Output the [X, Y] coordinate of the center of the cell containing the given text.  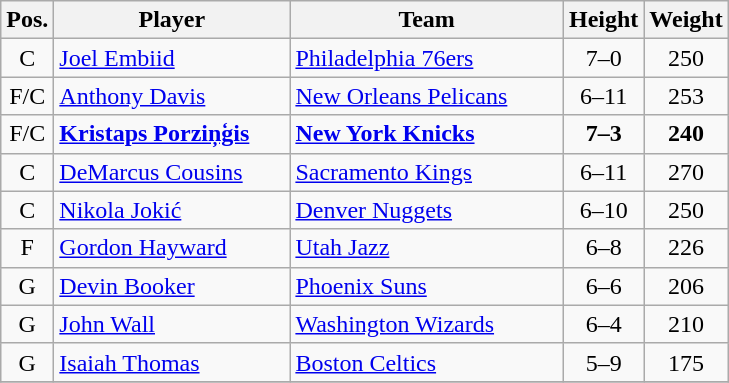
Phoenix Suns [427, 286]
240 [686, 134]
Utah Jazz [427, 248]
DeMarcus Cousins [172, 172]
253 [686, 96]
6–10 [603, 210]
7–0 [603, 58]
Denver Nuggets [427, 210]
Boston Celtics [427, 362]
7–3 [603, 134]
Isaiah Thomas [172, 362]
226 [686, 248]
Height [603, 20]
6–8 [603, 248]
Joel Embiid [172, 58]
Player [172, 20]
Gordon Hayward [172, 248]
175 [686, 362]
270 [686, 172]
206 [686, 286]
Sacramento Kings [427, 172]
210 [686, 324]
F [28, 248]
Weight [686, 20]
Devin Booker [172, 286]
John Wall [172, 324]
New Orleans Pelicans [427, 96]
5–9 [603, 362]
Pos. [28, 20]
Kristaps Porziņģis [172, 134]
Nikola Jokić [172, 210]
6–6 [603, 286]
Washington Wizards [427, 324]
Anthony Davis [172, 96]
New York Knicks [427, 134]
Philadelphia 76ers [427, 58]
6–4 [603, 324]
Team [427, 20]
